Output the [x, y] coordinate of the center of the cell containing the given text.  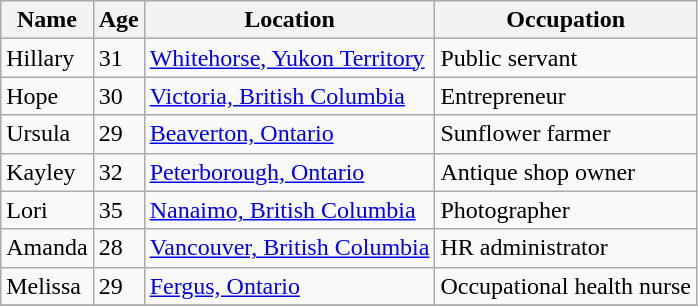
31 [118, 58]
Public servant [566, 58]
28 [118, 248]
Location [290, 20]
35 [118, 210]
Age [118, 20]
Peterborough, Ontario [290, 172]
Occupation [566, 20]
Kayley [47, 172]
Occupational health nurse [566, 286]
Photographer [566, 210]
Hope [47, 96]
Entrepreneur [566, 96]
Nanaimo, British Columbia [290, 210]
Hillary [47, 58]
Ursula [47, 134]
Beaverton, Ontario [290, 134]
HR administrator [566, 248]
Vancouver, British Columbia [290, 248]
Name [47, 20]
Antique shop owner [566, 172]
Amanda [47, 248]
Melissa [47, 286]
Fergus, Ontario [290, 286]
Lori [47, 210]
Victoria, British Columbia [290, 96]
Whitehorse, Yukon Territory [290, 58]
Sunflower farmer [566, 134]
30 [118, 96]
32 [118, 172]
